Detect which cell encompasses the target text, then output its (x, y) center coordinate. 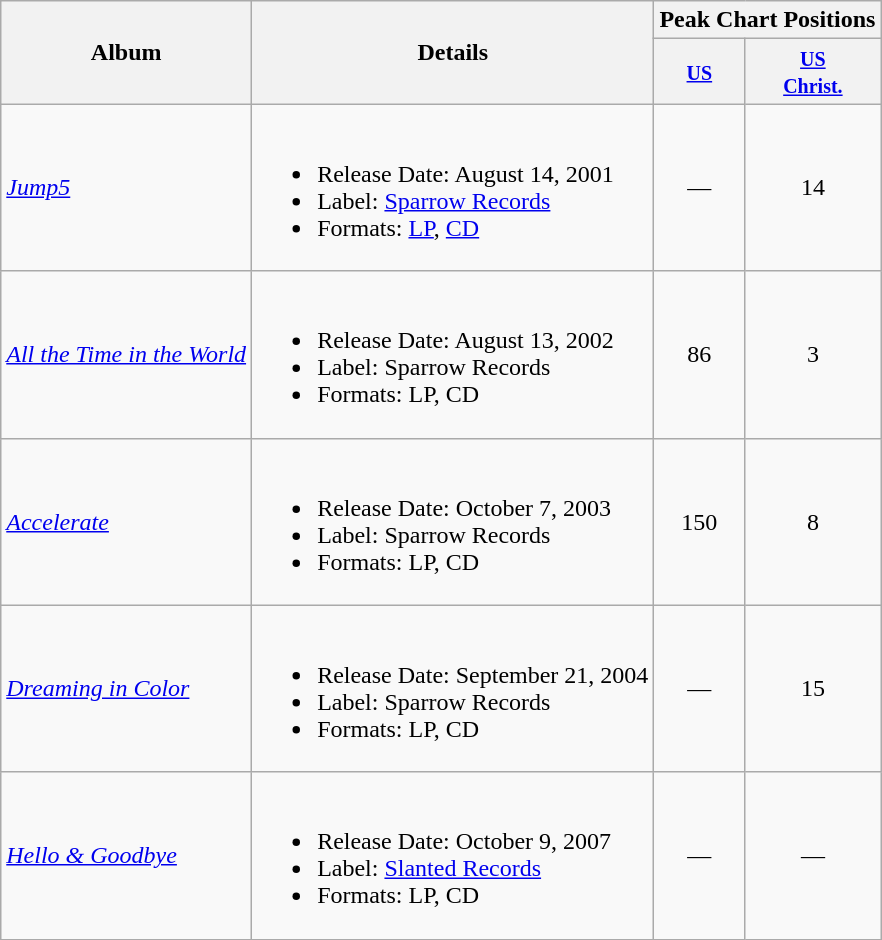
Release Date: October 9, 2007Label: Slanted RecordsFormats: LP, CD (453, 856)
8 (813, 522)
Release Date: August 13, 2002Label: Sparrow RecordsFormats: LP, CD (453, 354)
Details (453, 52)
Hello & Goodbye (126, 856)
Peak Chart Positions (768, 20)
15 (813, 688)
Release Date: October 7, 2003Label: Sparrow RecordsFormats: LP, CD (453, 522)
Accelerate (126, 522)
Jump5 (126, 188)
150 (700, 522)
Release Date: September 21, 2004Label: Sparrow RecordsFormats: LP, CD (453, 688)
All the Time in the World (126, 354)
86 (700, 354)
3 (813, 354)
Release Date: August 14, 2001Label: Sparrow RecordsFormats: LP, CD (453, 188)
USChrist. (813, 72)
Album (126, 52)
Dreaming in Color (126, 688)
14 (813, 188)
US (700, 72)
